Scan for the cell matching the given text and deliver its (x, y) coordinate at center. 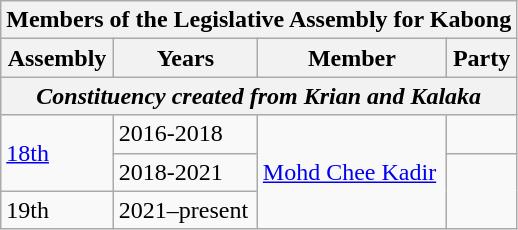
Party (481, 58)
Constituency created from Krian and Kalaka (259, 96)
Years (185, 58)
2021–present (185, 210)
Members of the Legislative Assembly for Kabong (259, 20)
Mohd Chee Kadir (352, 172)
18th (58, 153)
2018-2021 (185, 172)
Assembly (58, 58)
19th (58, 210)
Member (352, 58)
2016-2018 (185, 134)
